From the cell containing the given text, extract its center point as (X, Y) coordinate. 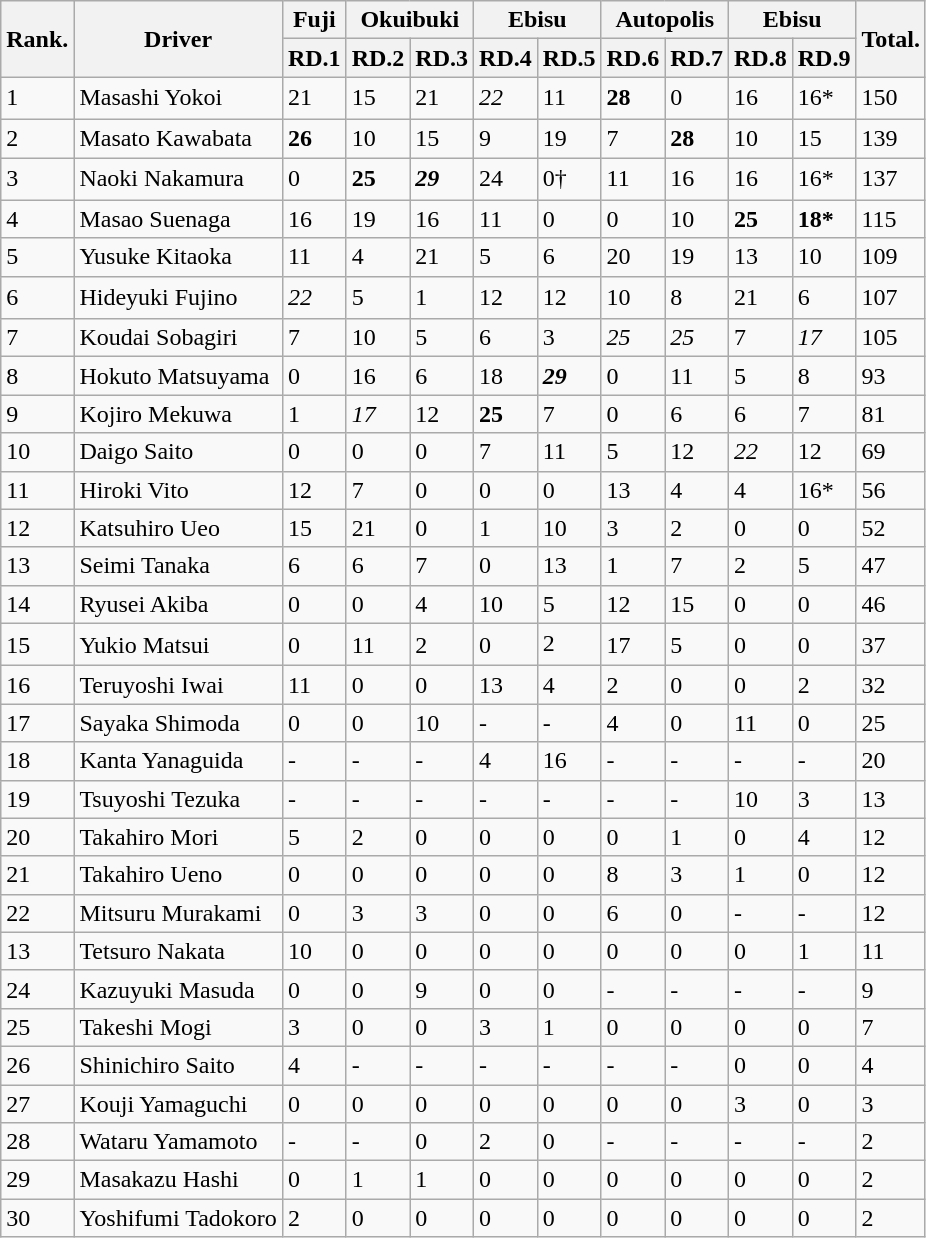
81 (891, 414)
RD.7 (697, 58)
93 (891, 376)
Teruyoshi Iwai (178, 685)
0† (569, 180)
Seimi Tanaka (178, 566)
Rank. (38, 39)
Masao Suenaga (178, 219)
56 (891, 490)
Koudai Sobagiri (178, 338)
14 (38, 604)
107 (891, 298)
Takahiro Ueno (178, 875)
Driver (178, 39)
Naoki Nakamura (178, 180)
RD.9 (824, 58)
Kojiro Mekuwa (178, 414)
RD.4 (506, 58)
RD.2 (378, 58)
Kanta Yanaguida (178, 761)
52 (891, 528)
Katsuhiro Ueo (178, 528)
Hokuto Matsuyama (178, 376)
Hiroki Vito (178, 490)
109 (891, 257)
30 (38, 1218)
32 (891, 685)
Shinichiro Saito (178, 1065)
Tetsuro Nakata (178, 951)
RD.3 (442, 58)
Ryusei Akiba (178, 604)
Kazuyuki Masuda (178, 989)
Yusuke Kitaoka (178, 257)
Hideyuki Fujino (178, 298)
RD.6 (633, 58)
Fuji (314, 20)
69 (891, 452)
137 (891, 180)
Tsuyoshi Tezuka (178, 799)
139 (891, 138)
27 (38, 1103)
RD.1 (314, 58)
105 (891, 338)
Autopolis (664, 20)
150 (891, 98)
Takeshi Mogi (178, 1027)
Takahiro Mori (178, 837)
Wataru Yamamoto (178, 1142)
Kouji Yamaguchi (178, 1103)
Yoshifumi Tadokoro (178, 1218)
Yukio Matsui (178, 644)
Okuibuki (410, 20)
Masakazu Hashi (178, 1180)
115 (891, 219)
Daigo Saito (178, 452)
Masashi Yokoi (178, 98)
Masato Kawabata (178, 138)
Total. (891, 39)
37 (891, 644)
47 (891, 566)
Sayaka Shimoda (178, 723)
Mitsuru Murakami (178, 913)
18* (824, 219)
46 (891, 604)
RD.5 (569, 58)
RD.8 (760, 58)
